Determine the (X, Y) coordinate at the center of the cell enclosing the given text.  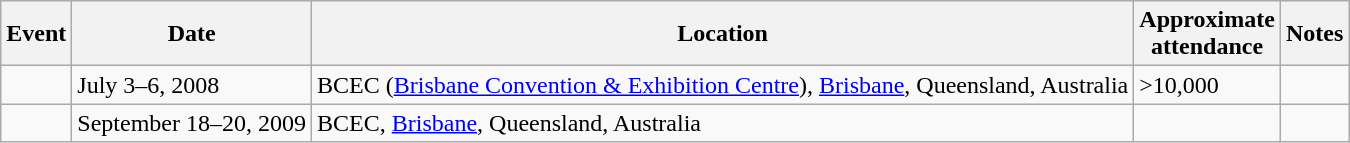
Date (192, 34)
Location (723, 34)
Notes (1314, 34)
Event (36, 34)
BCEC, Brisbane, Queensland, Australia (723, 123)
Approximateattendance (1208, 34)
September 18–20, 2009 (192, 123)
July 3–6, 2008 (192, 85)
BCEC (Brisbane Convention & Exhibition Centre), Brisbane, Queensland, Australia (723, 85)
>10,000 (1208, 85)
